Return the (x, y) coordinate for the center point of the cell that contains the specified text.  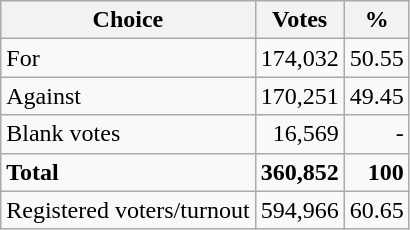
100 (376, 172)
16,569 (300, 134)
49.45 (376, 96)
- (376, 134)
Registered voters/turnout (128, 210)
174,032 (300, 58)
60.65 (376, 210)
360,852 (300, 172)
Blank votes (128, 134)
170,251 (300, 96)
% (376, 20)
Total (128, 172)
594,966 (300, 210)
Choice (128, 20)
Votes (300, 20)
For (128, 58)
Against (128, 96)
50.55 (376, 58)
